Return the [X, Y] coordinate for the center point of the cell that contains the specified text.  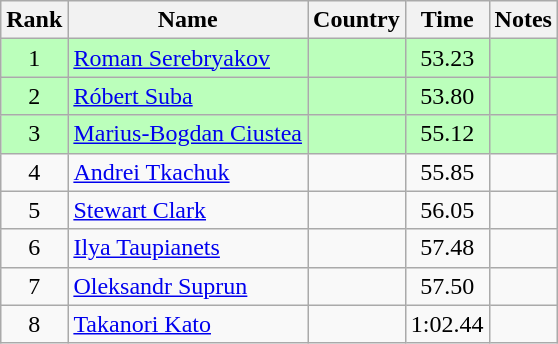
55.12 [447, 134]
Andrei Tkachuk [188, 172]
56.05 [447, 210]
Takanori Kato [188, 324]
Time [447, 20]
6 [34, 248]
Ilya Taupianets [188, 248]
57.48 [447, 248]
Róbert Suba [188, 96]
57.50 [447, 286]
5 [34, 210]
2 [34, 96]
Stewart Clark [188, 210]
Name [188, 20]
53.23 [447, 58]
Country [357, 20]
1:02.44 [447, 324]
3 [34, 134]
Notes [523, 20]
53.80 [447, 96]
7 [34, 286]
4 [34, 172]
Roman Serebryakov [188, 58]
1 [34, 58]
Oleksandr Suprun [188, 286]
55.85 [447, 172]
Marius-Bogdan Ciustea [188, 134]
Rank [34, 20]
8 [34, 324]
